Return the (x, y) coordinate for the center point of the cell that contains the specified text.  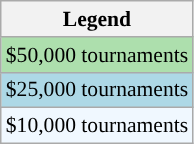
$10,000 tournaments (97, 126)
$50,000 tournaments (97, 55)
Legend (97, 19)
$25,000 tournaments (97, 90)
